Detect which cell encompasses the target text, then output its (x, y) center coordinate. 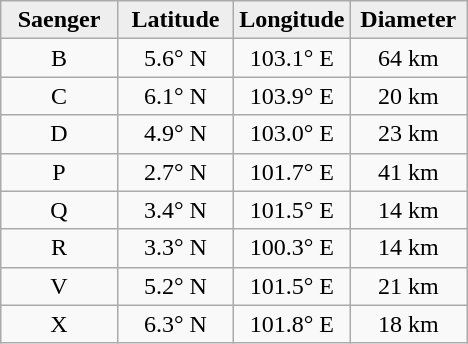
Latitude (175, 20)
6.1° N (175, 96)
103.9° E (292, 96)
20 km (408, 96)
3.4° N (175, 210)
6.3° N (175, 324)
101.8° E (292, 324)
P (59, 172)
18 km (408, 324)
103.0° E (292, 134)
103.1° E (292, 58)
Longitude (292, 20)
3.3° N (175, 248)
21 km (408, 286)
C (59, 96)
5.6° N (175, 58)
Saenger (59, 20)
100.3° E (292, 248)
101.7° E (292, 172)
B (59, 58)
23 km (408, 134)
2.7° N (175, 172)
64 km (408, 58)
5.2° N (175, 286)
4.9° N (175, 134)
R (59, 248)
41 km (408, 172)
D (59, 134)
Diameter (408, 20)
X (59, 324)
V (59, 286)
Q (59, 210)
